Return the (X, Y) coordinate for the center point of the cell that contains the specified text.  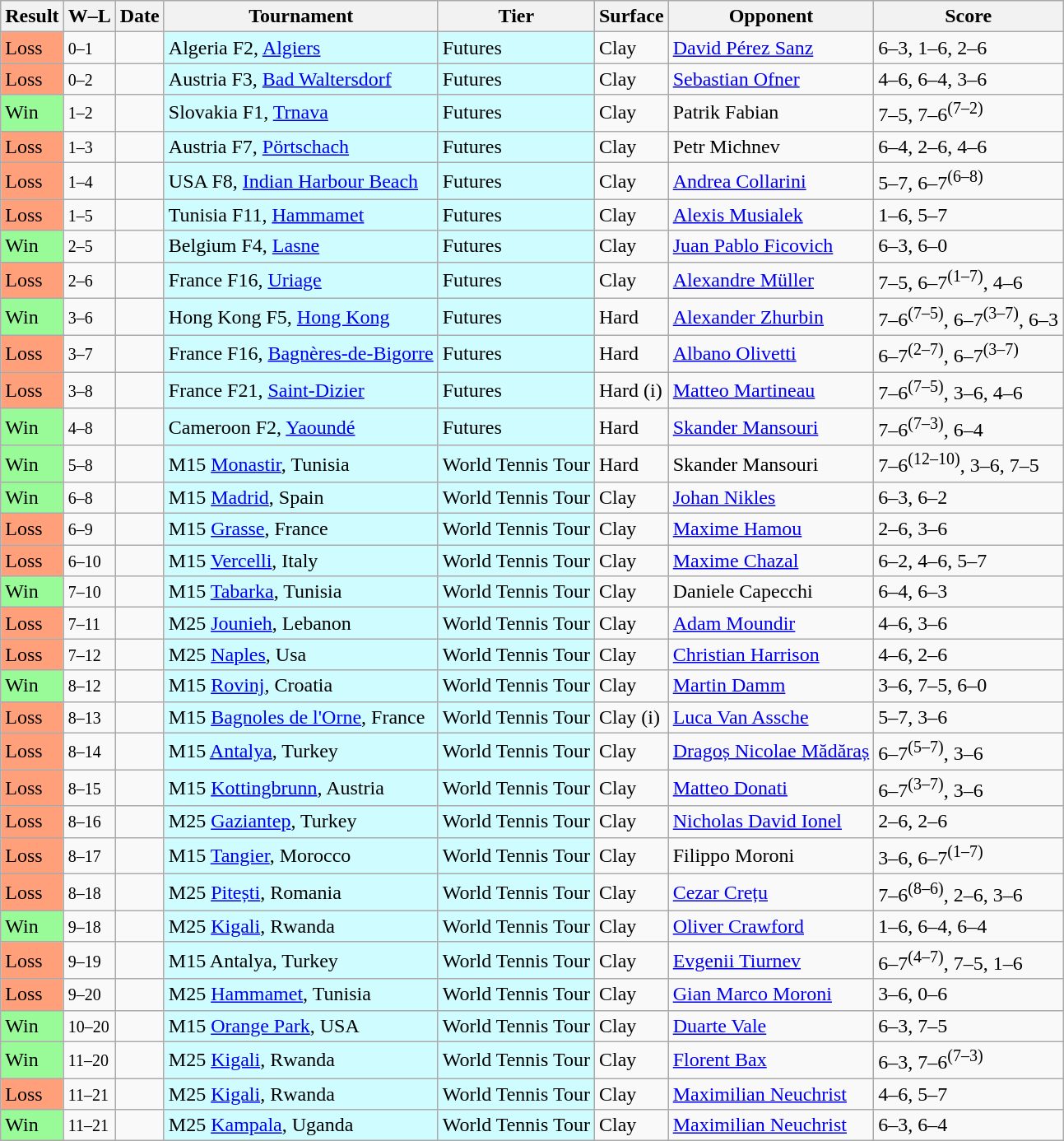
10–20 (89, 1026)
Petr Michnev (771, 147)
6–8 (89, 498)
Duarte Vale (771, 1026)
8–15 (89, 789)
6–9 (89, 529)
9–18 (89, 926)
Tunisia F11, Hammamet (301, 215)
Opponent (771, 16)
3–7 (89, 354)
4–6, 6–4, 3–6 (969, 79)
8–17 (89, 856)
Surface (631, 16)
7–11 (89, 623)
7–6(7–3), 6–4 (969, 426)
6–3, 1–6, 2–6 (969, 48)
3–6, 7–5, 6–0 (969, 686)
M15 Madrid, Spain (301, 498)
Luca Van Assche (771, 717)
0–2 (89, 79)
1–2 (89, 114)
3–8 (89, 390)
M15 Bagnoles de l'Orne, France (301, 717)
Juan Pablo Ficovich (771, 246)
France F16, Bagnères-de-Bigorre (301, 354)
4–6, 5–7 (969, 1094)
M15 Monastir, Tunisia (301, 464)
Alexis Musialek (771, 215)
France F21, Saint-Dizier (301, 390)
6–3, 6–2 (969, 498)
6–4, 6–3 (969, 592)
6–3, 7–6(7–3) (969, 1060)
Martin Damm (771, 686)
6–3, 7–5 (969, 1026)
7–10 (89, 592)
7–6(7–5), 3–6, 4–6 (969, 390)
11–20 (89, 1060)
Algeria F2, Algiers (301, 48)
Clay (i) (631, 717)
Daniele Capecchi (771, 592)
1–4 (89, 181)
Albano Olivetti (771, 354)
France F16, Uriage (301, 280)
M25 Kampala, Uganda (301, 1125)
Christian Harrison (771, 654)
7–5, 7–6(7–2) (969, 114)
Nicholas David Ionel (771, 822)
David Pérez Sanz (771, 48)
Patrik Fabian (771, 114)
6–7(5–7), 3–6 (969, 751)
8–12 (89, 686)
M15 Tabarka, Tunisia (301, 592)
Gian Marco Moroni (771, 994)
6–4, 2–6, 4–6 (969, 147)
Cameroon F2, Yaoundé (301, 426)
8–16 (89, 822)
1–5 (89, 215)
Score (969, 16)
4–6, 2–6 (969, 654)
M25 Pitești, Romania (301, 892)
7–6(7–5), 6–7(3–7), 6–3 (969, 318)
6–7(2–7), 6–7(3–7) (969, 354)
M25 Gaziantep, Turkey (301, 822)
M25 Hammamet, Tunisia (301, 994)
Andrea Collarini (771, 181)
Slovakia F1, Trnava (301, 114)
1–6, 6–4, 6–4 (969, 926)
Result (32, 16)
2–6 (89, 280)
3–6, 0–6 (969, 994)
USA F8, Indian Harbour Beach (301, 181)
7–6(8–6), 2–6, 3–6 (969, 892)
M25 Jounieh, Lebanon (301, 623)
Alexander Zhurbin (771, 318)
Tier (516, 16)
M15 Vercelli, Italy (301, 561)
Oliver Crawford (771, 926)
Dragoș Nicolae Mădăraș (771, 751)
2–6, 3–6 (969, 529)
Johan Nikles (771, 498)
Evgenii Tiurnev (771, 960)
W–L (89, 16)
4–8 (89, 426)
6–10 (89, 561)
Florent Bax (771, 1060)
M15 Orange Park, USA (301, 1026)
Matteo Martineau (771, 390)
Maxime Hamou (771, 529)
Austria F3, Bad Waltersdorf (301, 79)
1–3 (89, 147)
8–18 (89, 892)
M15 Kottingbrunn, Austria (301, 789)
Hard (i) (631, 390)
0–1 (89, 48)
Adam Moundir (771, 623)
1–6, 5–7 (969, 215)
6–3, 6–4 (969, 1125)
9–19 (89, 960)
5–7, 3–6 (969, 717)
Alexandre Müller (771, 280)
3–6, 6–7(1–7) (969, 856)
7–6(12–10), 3–6, 7–5 (969, 464)
Date (140, 16)
Belgium F4, Lasne (301, 246)
4–6, 3–6 (969, 623)
Hong Kong F5, Hong Kong (301, 318)
Sebastian Ofner (771, 79)
Filippo Moroni (771, 856)
M15 Rovinj, Croatia (301, 686)
9–20 (89, 994)
Cezar Crețu (771, 892)
Maxime Chazal (771, 561)
6–3, 6–0 (969, 246)
6–2, 4–6, 5–7 (969, 561)
7–12 (89, 654)
8–14 (89, 751)
Austria F7, Pörtschach (301, 147)
2–5 (89, 246)
3–6 (89, 318)
5–8 (89, 464)
M15 Tangier, Morocco (301, 856)
5–7, 6–7(6–8) (969, 181)
7–5, 6–7(1–7), 4–6 (969, 280)
6–7(3–7), 3–6 (969, 789)
M25 Naples, Usa (301, 654)
M15 Grasse, France (301, 529)
Matteo Donati (771, 789)
8–13 (89, 717)
6–7(4–7), 7–5, 1–6 (969, 960)
Tournament (301, 16)
2–6, 2–6 (969, 822)
